Return (x, y) of the center of cell containing provided text 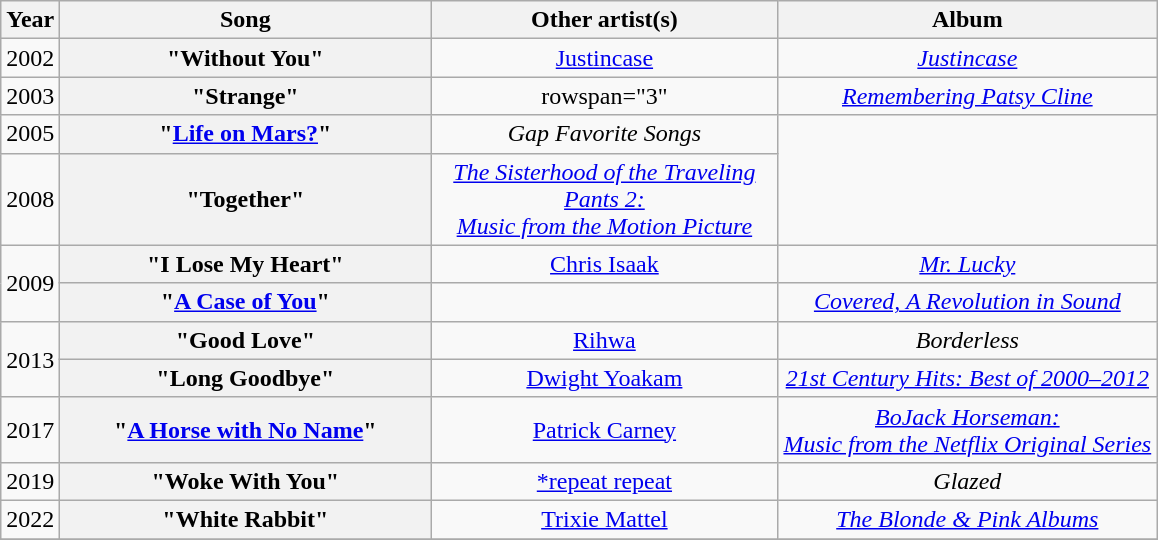
rowspan="3" (604, 96)
The Blonde & Pink Albums (968, 519)
The Sisterhood of the Traveling Pants 2:Music from the Motion Picture (604, 199)
2017 (30, 430)
Glazed (968, 481)
21st Century Hits: Best of 2000–2012 (968, 378)
"I Lose My Heart" (246, 264)
2005 (30, 134)
"White Rabbit" (246, 519)
Rihwa (604, 340)
"Strange" (246, 96)
Album (968, 20)
Dwight Yoakam (604, 378)
2022 (30, 519)
Remembering Patsy Cline (968, 96)
2002 (30, 58)
"Together" (246, 199)
Borderless (968, 340)
Mr. Lucky (968, 264)
"A Horse with No Name" (246, 430)
"Long Goodbye" (246, 378)
Patrick Carney (604, 430)
Gap Favorite Songs (604, 134)
Other artist(s) (604, 20)
2009 (30, 283)
2013 (30, 359)
Song (246, 20)
*repeat repeat (604, 481)
"Without You" (246, 58)
Chris Isaak (604, 264)
Year (30, 20)
2008 (30, 199)
"Good Love" (246, 340)
"Life on Mars?" (246, 134)
"A Case of You" (246, 302)
2003 (30, 96)
BoJack Horseman:Music from the Netflix Original Series (968, 430)
Trixie Mattel (604, 519)
"Woke With You" (246, 481)
2019 (30, 481)
Covered, A Revolution in Sound (968, 302)
